Identify which cell holds the provided text, then report its [X, Y] central coordinate. 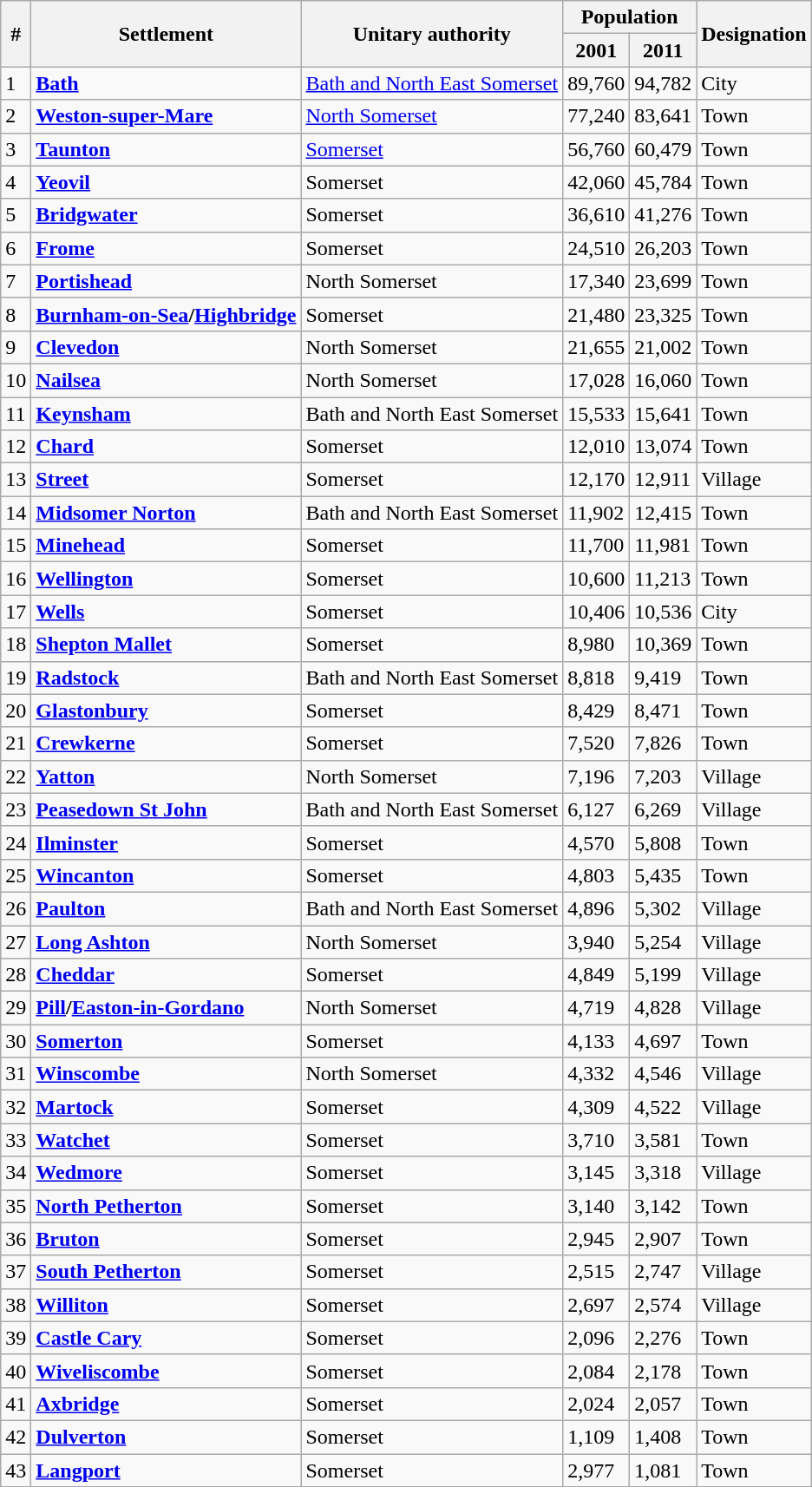
Minehead [167, 546]
11,213 [663, 579]
8,980 [597, 645]
Burnham-on-Sea/Highbridge [167, 314]
17 [16, 612]
Crewkerne [167, 743]
24 [16, 842]
6,127 [597, 809]
Wells [167, 612]
28 [16, 975]
3,940 [597, 941]
Paulton [167, 908]
6 [16, 248]
Peasedown St John [167, 809]
21,655 [597, 347]
45,784 [663, 182]
9,419 [663, 678]
Clevedon [167, 347]
Keynsham [167, 414]
41 [16, 1404]
94,782 [663, 83]
13,074 [663, 447]
2011 [663, 50]
4 [16, 182]
Williton [167, 1305]
19 [16, 678]
11,902 [597, 513]
1,081 [663, 1471]
Population [630, 17]
Wellington [167, 579]
2,747 [663, 1272]
21 [16, 743]
12,170 [597, 480]
37 [16, 1272]
2 [16, 116]
2,515 [597, 1272]
Radstock [167, 678]
Bath [167, 83]
38 [16, 1305]
33 [16, 1140]
Chard [167, 447]
4,522 [663, 1107]
35 [16, 1206]
26 [16, 908]
20 [16, 711]
60,479 [663, 149]
11,700 [597, 546]
Street [167, 480]
18 [16, 645]
Bruton [167, 1239]
7,203 [663, 776]
8,471 [663, 711]
34 [16, 1173]
14 [16, 513]
4,828 [663, 1008]
5,435 [663, 875]
12,415 [663, 513]
15 [16, 546]
Shepton Mallet [167, 645]
25 [16, 875]
11,981 [663, 546]
Wiveliscombe [167, 1371]
42,060 [597, 182]
Weston-super-Mare [167, 116]
5,302 [663, 908]
7,520 [597, 743]
Midsomer Norton [167, 513]
40 [16, 1371]
Langport [167, 1471]
1,109 [597, 1437]
4,719 [597, 1008]
Portishead [167, 281]
23,325 [663, 314]
4,570 [597, 842]
2001 [597, 50]
13 [16, 480]
10,536 [663, 612]
Wedmore [167, 1173]
4,309 [597, 1107]
Unitary authority [432, 34]
56,760 [597, 149]
Taunton [167, 149]
24,510 [597, 248]
77,240 [597, 116]
17,028 [597, 380]
2,024 [597, 1404]
Long Ashton [167, 941]
Cheddar [167, 975]
23,699 [663, 281]
Bridgwater [167, 215]
5 [16, 215]
10 [16, 380]
4,896 [597, 908]
North Petherton [167, 1206]
2,276 [663, 1338]
2,945 [597, 1239]
Wincanton [167, 875]
2,977 [597, 1471]
17,340 [597, 281]
15,641 [663, 414]
2,178 [663, 1371]
South Petherton [167, 1272]
22 [16, 776]
Castle Cary [167, 1338]
3,145 [597, 1173]
26,203 [663, 248]
7,196 [597, 776]
2,096 [597, 1338]
Dulverton [167, 1437]
12,010 [597, 447]
31 [16, 1074]
Nailsea [167, 380]
12 [16, 447]
2,057 [663, 1404]
3,581 [663, 1140]
Pill/Easton-in-Gordano [167, 1008]
5,199 [663, 975]
41,276 [663, 215]
Yeovil [167, 182]
Designation [754, 34]
32 [16, 1107]
Ilminster [167, 842]
8,818 [597, 678]
15,533 [597, 414]
4,849 [597, 975]
Yatton [167, 776]
29 [16, 1008]
83,641 [663, 116]
8 [16, 314]
Glastonbury [167, 711]
36,610 [597, 215]
2,574 [663, 1305]
# [16, 34]
1,408 [663, 1437]
39 [16, 1338]
6,269 [663, 809]
2,697 [597, 1305]
23 [16, 809]
12,911 [663, 480]
Frome [167, 248]
3,710 [597, 1140]
16 [16, 579]
7 [16, 281]
5,254 [663, 941]
8,429 [597, 711]
Axbridge [167, 1404]
4,697 [663, 1041]
Winscombe [167, 1074]
43 [16, 1471]
4,546 [663, 1074]
10,600 [597, 579]
10,406 [597, 612]
3 [16, 149]
4,803 [597, 875]
9 [16, 347]
16,060 [663, 380]
4,332 [597, 1074]
2,907 [663, 1239]
42 [16, 1437]
Martock [167, 1107]
3,140 [597, 1206]
Somerton [167, 1041]
1 [16, 83]
11 [16, 414]
4,133 [597, 1041]
7,826 [663, 743]
Watchet [167, 1140]
30 [16, 1041]
3,142 [663, 1206]
27 [16, 941]
Settlement [167, 34]
89,760 [597, 83]
21,002 [663, 347]
3,318 [663, 1173]
10,369 [663, 645]
36 [16, 1239]
21,480 [597, 314]
5,808 [663, 842]
2,084 [597, 1371]
